Capture the cell that displays the provided text and extract its [x, y] central coordinate. 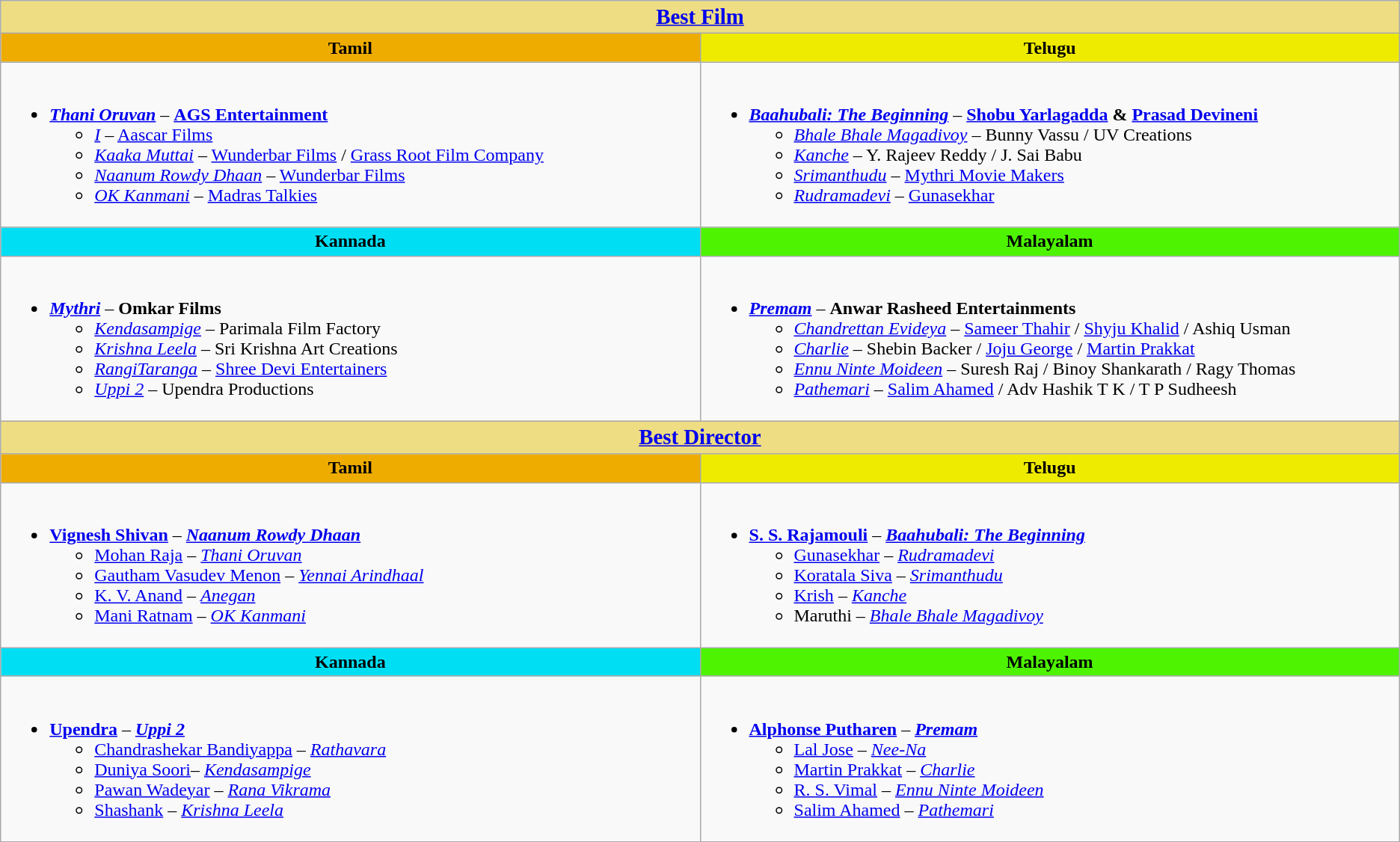
S. S. Rajamouli – Baahubali: The BeginningGunasekhar – RudramadeviKoratala Siva – SrimanthuduKrish – KancheMaruthi – Bhale Bhale Magadivoy [1050, 565]
Alphonse Putharen – PremamLal Jose – Nee-NaMartin Prakkat – CharlieR. S. Vimal – Ennu Ninte MoideenSalim Ahamed – Pathemari [1050, 758]
Vignesh Shivan – Naanum Rowdy DhaanMohan Raja – Thani OruvanGautham Vasudev Menon – Yennai ArindhaalK. V. Anand – AneganMani Ratnam – OK Kanmani [350, 565]
Best Director [700, 437]
Best Film [700, 17]
Upendra – Uppi 2Chandrashekar Bandiyappa – RathavaraDuniya Soori– KendasampigePawan Wadeyar – Rana VikramaShashank – Krishna Leela [350, 758]
